Provide the (x, y) coordinate of the cell's center where the given text is located.  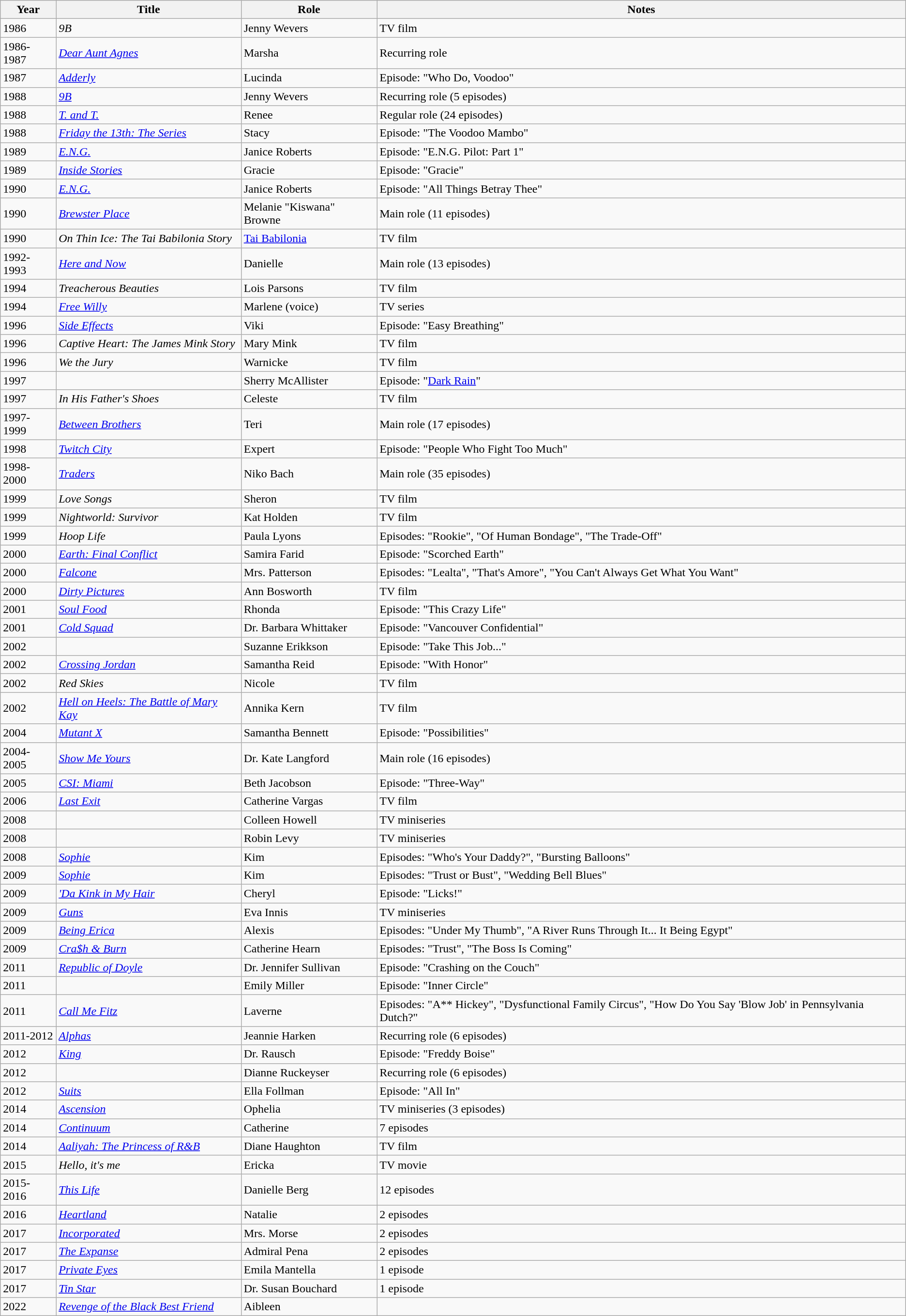
Niko Bach (309, 474)
TV miniseries (3 episodes) (642, 1109)
Episode: "Take This Job..." (642, 646)
Episode: "Possibilities" (642, 733)
Twitch City (149, 449)
Last Exit (149, 801)
Ella Follman (309, 1091)
Eva Innis (309, 912)
Episode: "Three-Way" (642, 783)
Episode: "Scorched Earth" (642, 554)
Main role (11 episodes) (642, 213)
Admiral Pena (309, 1252)
Treacherous Beauties (149, 289)
Hello, it's me (149, 1164)
Episode: "People Who Fight Too Much" (642, 449)
Between Brothers (149, 424)
2004 (28, 733)
Laverne (309, 1011)
Being Erica (149, 931)
Tin Star (149, 1288)
12 episodes (642, 1189)
Captive Heart: The James Mink Story (149, 344)
Cra$h & Burn (149, 949)
Episode: "All Things Betray Thee" (642, 188)
Natalie (309, 1214)
Celeste (309, 399)
Ascension (149, 1109)
Adderly (149, 78)
Stacy (309, 133)
Catherine Vargas (309, 801)
This Life (149, 1189)
Main role (16 episodes) (642, 758)
Here and Now (149, 263)
Republic of Doyle (149, 967)
Marlene (voice) (309, 307)
Danielle (309, 263)
Episodes: "Trust", "The Boss Is Coming" (642, 949)
'Da Kink in My Hair (149, 893)
Hell on Heels: The Battle of Mary Kay (149, 708)
Danielle Berg (309, 1189)
Aaliyah: The Princess of R&B (149, 1146)
Renee (309, 115)
Call Me Fitz (149, 1011)
Side Effects (149, 325)
Inside Stories (149, 170)
Regular role (24 episodes) (642, 115)
Heartland (149, 1214)
Episodes: "Lealta", "That's Amore", "You Can't Always Get What You Want" (642, 572)
Samantha Reid (309, 665)
Main role (17 episodes) (642, 424)
2006 (28, 801)
CSI: Miami (149, 783)
Teri (309, 424)
Lois Parsons (309, 289)
Episode: "Vancouver Confidential" (642, 628)
Ophelia (309, 1109)
Warnicke (309, 362)
2005 (28, 783)
Traders (149, 474)
Episode: "Inner Circle" (642, 986)
Diane Haughton (309, 1146)
TV series (642, 307)
1998-2000 (28, 474)
Red Skies (149, 683)
Episode: "Who Do, Voodoo" (642, 78)
Episode: "Crashing on the Couch" (642, 967)
Mary Mink (309, 344)
Episode: "This Crazy Life" (642, 610)
Role (309, 10)
Episode: "Dark Rain" (642, 381)
King (149, 1054)
Episode: "The Voodoo Mambo" (642, 133)
Suits (149, 1091)
Private Eyes (149, 1270)
Episodes: "Rookie", "Of Human Bondage", "The Trade-Off" (642, 536)
On Thin Ice: The Tai Babilonia Story (149, 238)
Dr. Jennifer Sullivan (309, 967)
Episode: "E.N.G. Pilot: Part 1" (642, 152)
2015-2016 (28, 1189)
Gracie (309, 170)
Ann Bosworth (309, 591)
Ericka (309, 1164)
Main role (35 episodes) (642, 474)
Continuum (149, 1128)
Mrs. Morse (309, 1233)
Nicole (309, 683)
7 episodes (642, 1128)
Crossing Jordan (149, 665)
Hoop Life (149, 536)
Emily Miller (309, 986)
Episode: "Licks!" (642, 893)
Revenge of the Black Best Friend (149, 1307)
We the Jury (149, 362)
Free Willy (149, 307)
Episode: "Gracie" (642, 170)
1987 (28, 78)
Cheryl (309, 893)
Dirty Pictures (149, 591)
Paula Lyons (309, 536)
2004-2005 (28, 758)
Notes (642, 10)
Dianne Ruckeyser (309, 1072)
The Expanse (149, 1252)
In His Father's Shoes (149, 399)
1986 (28, 28)
Dr. Susan Bouchard (309, 1288)
Main role (13 episodes) (642, 263)
Beth Jacobson (309, 783)
Mutant X (149, 733)
Friday the 13th: The Series (149, 133)
Episodes: "Under My Thumb", "A River Runs Through It... It Being Egypt" (642, 931)
Episodes: "Who's Your Daddy?", "Bursting Balloons" (642, 857)
Earth: Final Conflict (149, 554)
Title (149, 10)
Nightworld: Survivor (149, 517)
Samantha Bennett (309, 733)
Sheron (309, 499)
Rhonda (309, 610)
Marsha (309, 53)
2011-2012 (28, 1036)
Sherry McAllister (309, 381)
Emila Mantella (309, 1270)
Dr. Rausch (309, 1054)
Episode: "Freddy Boise" (642, 1054)
1997-1999 (28, 424)
Love Songs (149, 499)
Viki (309, 325)
2016 (28, 1214)
Annika Kern (309, 708)
Soul Food (149, 610)
Dear Aunt Agnes (149, 53)
Brewster Place (149, 213)
Mrs. Patterson (309, 572)
Samira Farid (309, 554)
Lucinda (309, 78)
Guns (149, 912)
Alphas (149, 1036)
Kat Holden (309, 517)
Dr. Kate Langford (309, 758)
Falcone (149, 572)
1992-1993 (28, 263)
2022 (28, 1307)
Colleen Howell (309, 820)
Cold Squad (149, 628)
2015 (28, 1164)
Episode: "With Honor" (642, 665)
TV movie (642, 1164)
Expert (309, 449)
Jeannie Harken (309, 1036)
Episode: "Easy Breathing" (642, 325)
Alexis (309, 931)
Episodes: "Trust or Bust", "Wedding Bell Blues" (642, 875)
1986-1987 (28, 53)
Robin Levy (309, 838)
Aibleen (309, 1307)
1998 (28, 449)
Catherine Hearn (309, 949)
Tai Babilonia (309, 238)
Recurring role (642, 53)
Incorporated (149, 1233)
Show Me Yours (149, 758)
Recurring role (5 episodes) (642, 96)
Catherine (309, 1128)
Episodes: "A** Hickey", "Dysfunctional Family Circus", "How Do You Say 'Blow Job' in Pennsylvania Dutch?" (642, 1011)
Melanie "Kiswana" Browne (309, 213)
Suzanne Erikkson (309, 646)
Year (28, 10)
T. and T. (149, 115)
Episode: "All In" (642, 1091)
Dr. Barbara Whittaker (309, 628)
